Search for the cell housing the specified text and yield its [X, Y] center coordinate. 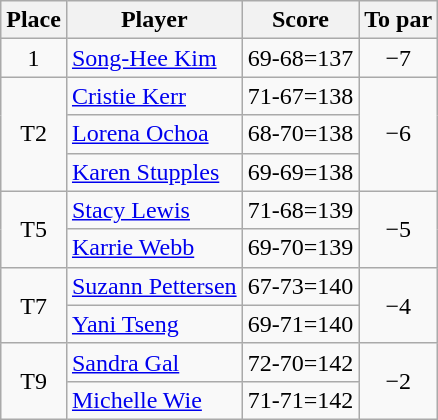
72-70=142 [300, 362]
T9 [34, 381]
Karrie Webb [154, 248]
−4 [398, 305]
68-70=138 [300, 134]
69-70=139 [300, 248]
Place [34, 20]
Lorena Ochoa [154, 134]
71-71=142 [300, 400]
T7 [34, 305]
Score [300, 20]
−7 [398, 58]
1 [34, 58]
Player [154, 20]
−6 [398, 134]
Yani Tseng [154, 324]
71-67=138 [300, 96]
Stacy Lewis [154, 210]
67-73=140 [300, 286]
Michelle Wie [154, 400]
Sandra Gal [154, 362]
−2 [398, 381]
69-69=138 [300, 172]
Karen Stupples [154, 172]
T5 [34, 229]
69-68=137 [300, 58]
Song-Hee Kim [154, 58]
71-68=139 [300, 210]
T2 [34, 134]
69-71=140 [300, 324]
Suzann Pettersen [154, 286]
To par [398, 20]
−5 [398, 229]
Cristie Kerr [154, 96]
